Determine the (X, Y) coordinate at the center of the cell enclosing the given text.  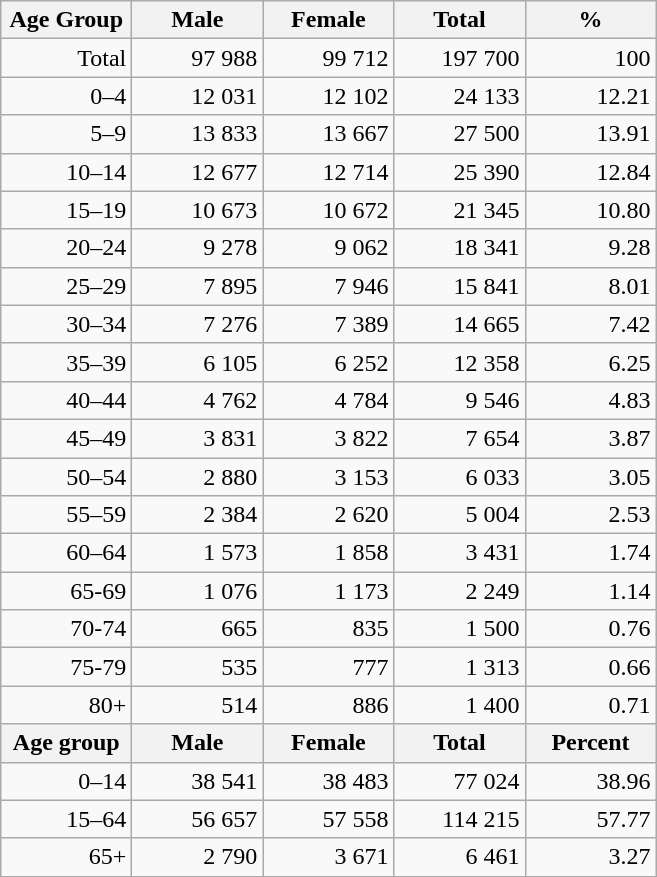
114 215 (460, 819)
25–29 (66, 286)
6.25 (590, 362)
14 665 (460, 324)
4.83 (590, 400)
1 400 (460, 705)
Percent (590, 743)
12 677 (198, 172)
0–4 (66, 96)
40–44 (66, 400)
3.27 (590, 857)
12 031 (198, 96)
70-74 (66, 629)
38.96 (590, 781)
57 558 (328, 819)
1.14 (590, 591)
777 (328, 667)
75-79 (66, 667)
100 (590, 58)
12 102 (328, 96)
5–9 (66, 134)
5 004 (460, 515)
20–24 (66, 248)
3 671 (328, 857)
13 667 (328, 134)
2 249 (460, 591)
835 (328, 629)
1.74 (590, 553)
2 620 (328, 515)
1 173 (328, 591)
7 389 (328, 324)
2 790 (198, 857)
0.71 (590, 705)
3.87 (590, 438)
60–64 (66, 553)
50–54 (66, 477)
8.01 (590, 286)
3 153 (328, 477)
12.84 (590, 172)
13 833 (198, 134)
7 946 (328, 286)
10–14 (66, 172)
30–34 (66, 324)
197 700 (460, 58)
1 858 (328, 553)
9 062 (328, 248)
12.21 (590, 96)
6 105 (198, 362)
4 762 (198, 400)
18 341 (460, 248)
0.66 (590, 667)
9 278 (198, 248)
9.28 (590, 248)
% (590, 20)
3 822 (328, 438)
10 672 (328, 210)
10 673 (198, 210)
665 (198, 629)
12 714 (328, 172)
27 500 (460, 134)
514 (198, 705)
65+ (66, 857)
535 (198, 667)
25 390 (460, 172)
15–64 (66, 819)
7.42 (590, 324)
3.05 (590, 477)
6 252 (328, 362)
10.80 (590, 210)
55–59 (66, 515)
9 546 (460, 400)
1 573 (198, 553)
57.77 (590, 819)
45–49 (66, 438)
13.91 (590, 134)
12 358 (460, 362)
80+ (66, 705)
4 784 (328, 400)
7 895 (198, 286)
2 384 (198, 515)
886 (328, 705)
2.53 (590, 515)
3 431 (460, 553)
7 276 (198, 324)
0.76 (590, 629)
21 345 (460, 210)
77 024 (460, 781)
6 461 (460, 857)
65-69 (66, 591)
6 033 (460, 477)
0–14 (66, 781)
1 076 (198, 591)
Age Group (66, 20)
97 988 (198, 58)
56 657 (198, 819)
1 500 (460, 629)
15 841 (460, 286)
35–39 (66, 362)
2 880 (198, 477)
Age group (66, 743)
24 133 (460, 96)
38 483 (328, 781)
99 712 (328, 58)
38 541 (198, 781)
15–19 (66, 210)
1 313 (460, 667)
7 654 (460, 438)
3 831 (198, 438)
